Provide the (X, Y) coordinate of the cell's center where the given text is located.  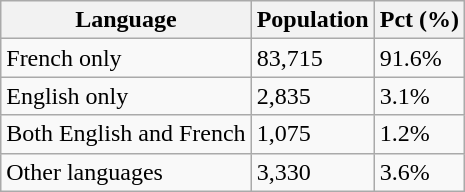
1.2% (419, 134)
Both English and French (126, 134)
3.6% (419, 172)
English only (126, 96)
3,330 (312, 172)
Pct (%) (419, 20)
83,715 (312, 58)
Other languages (126, 172)
3.1% (419, 96)
91.6% (419, 58)
2,835 (312, 96)
French only (126, 58)
Population (312, 20)
1,075 (312, 134)
Language (126, 20)
